Identify which cell holds the provided text, then report its (X, Y) central coordinate. 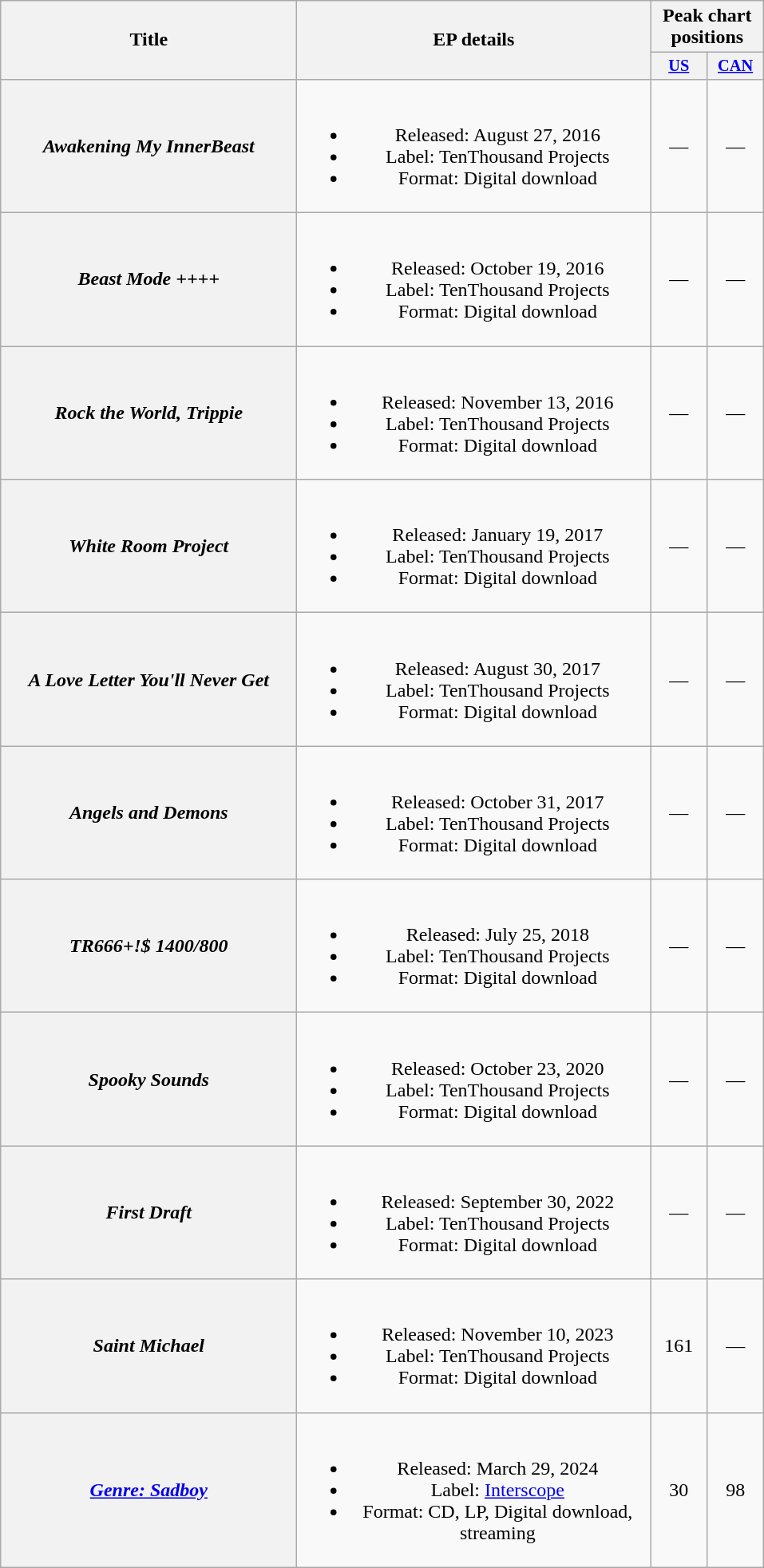
Released: January 19, 2017Label: TenThousand ProjectsFormat: Digital download (474, 546)
First Draft (148, 1213)
Released: October 31, 2017Label: TenThousand ProjectsFormat: Digital download (474, 812)
161 (679, 1345)
Released: September 30, 2022Label: TenThousand ProjectsFormat: Digital download (474, 1213)
Peak chart positions (707, 27)
Awakening My InnerBeast (148, 145)
White Room Project (148, 546)
Beast Mode ++++ (148, 279)
Released: March 29, 2024Label: InterscopeFormat: CD, LP, Digital download, streaming (474, 1490)
Genre: Sadboy (148, 1490)
Spooky Sounds (148, 1079)
Released: November 10, 2023Label: TenThousand ProjectsFormat: Digital download (474, 1345)
Released: October 23, 2020Label: TenThousand ProjectsFormat: Digital download (474, 1079)
Angels and Demons (148, 812)
Rock the World, Trippie (148, 413)
98 (736, 1490)
Released: October 19, 2016Label: TenThousand ProjectsFormat: Digital download (474, 279)
US (679, 66)
TR666+!$ 1400/800 (148, 946)
Released: July 25, 2018Label: TenThousand ProjectsFormat: Digital download (474, 946)
CAN (736, 66)
Saint Michael (148, 1345)
Released: August 27, 2016Label: TenThousand ProjectsFormat: Digital download (474, 145)
Released: November 13, 2016Label: TenThousand ProjectsFormat: Digital download (474, 413)
EP details (474, 40)
Title (148, 40)
30 (679, 1490)
A Love Letter You'll Never Get (148, 680)
Released: August 30, 2017Label: TenThousand ProjectsFormat: Digital download (474, 680)
